Pinpoint the cell where the given text exists, returning its (X, Y) midpoint coordinate. 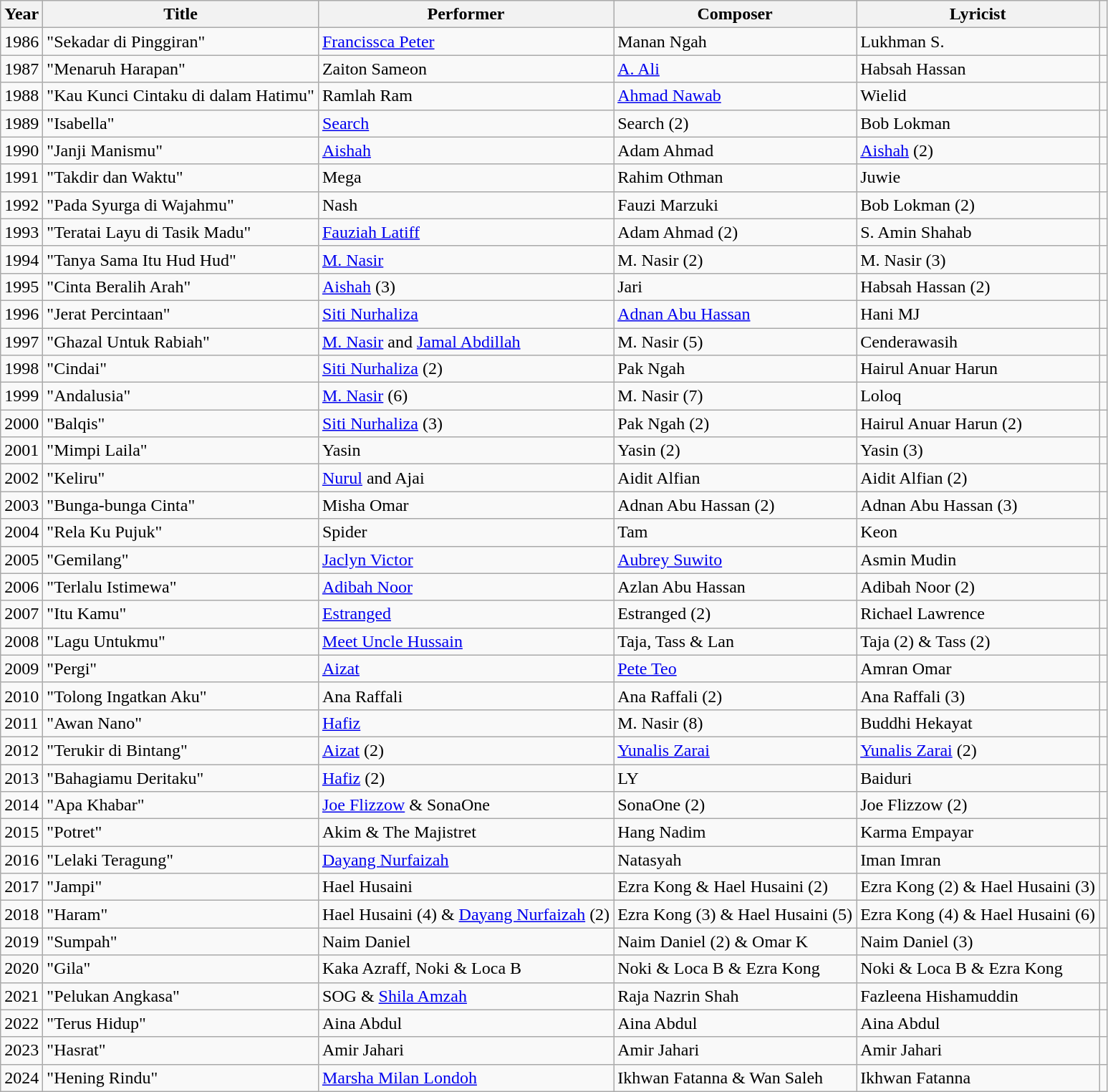
1993 (21, 232)
"Tolong Ingatkan Aku" (180, 696)
1987 (21, 69)
Fauzi Marzuki (735, 205)
Wielid (978, 96)
2016 (21, 860)
2005 (21, 560)
1999 (21, 396)
Manan Ngah (735, 42)
Ramlah Ram (466, 96)
"Gila" (180, 969)
2020 (21, 969)
Ikhwan Fatanna & Wan Saleh (735, 1078)
2022 (21, 1023)
1998 (21, 369)
"Janji Manismu" (180, 150)
Akim & The Majistret (466, 833)
2011 (21, 723)
Misha Omar (466, 505)
M. Nasir and Jamal Abdillah (466, 342)
"Terus Hidup" (180, 1023)
Natasyah (735, 860)
Adnan Abu Hassan (3) (978, 505)
Aidit Alfian (735, 478)
2015 (21, 833)
"Terukir di Bintang" (180, 750)
2004 (21, 532)
Aidit Alfian (2) (978, 478)
2008 (21, 641)
Siti Nurhaliza (466, 314)
"Jerat Percintaan" (180, 314)
Search (466, 123)
Aizat (2) (466, 750)
Naim Daniel (3) (978, 942)
"Pergi" (180, 669)
Naim Daniel (466, 942)
Loloq (978, 396)
M. Nasir (8) (735, 723)
Ana Raffali (3) (978, 696)
1996 (21, 314)
1995 (21, 287)
Baiduri (978, 777)
"Haram" (180, 914)
S. Amin Shahab (978, 232)
"Tanya Sama Itu Hud Hud" (180, 259)
Azlan Abu Hassan (735, 587)
A. Ali (735, 69)
Joe Flizzow (2) (978, 805)
Taja (2) & Tass (2) (978, 641)
Ezra Kong & Hael Husaini (2) (735, 887)
Aizat (466, 669)
1989 (21, 123)
M. Nasir (7) (735, 396)
Buddhi Hekayat (978, 723)
2009 (21, 669)
"Rela Ku Pujuk" (180, 532)
Dayang Nurfaizah (466, 860)
Hael Husaini (466, 887)
Aishah (2) (978, 150)
Yasin (3) (978, 451)
2024 (21, 1078)
M. Nasir (5) (735, 342)
Tam (735, 532)
1991 (21, 178)
Iman Imran (978, 860)
2007 (21, 614)
"Bunga-bunga Cinta" (180, 505)
SOG & Shila Amzah (466, 996)
2006 (21, 587)
"Mimpi Laila" (180, 451)
Richael Lawrence (978, 614)
"Potret" (180, 833)
"Sumpah" (180, 942)
Jaclyn Victor (466, 560)
Spider (466, 532)
SonaOne (2) (735, 805)
Aubrey Suwito (735, 560)
"Cindai" (180, 369)
Adibah Noor (2) (978, 587)
Raja Nazrin Shah (735, 996)
Keon (978, 532)
Ahmad Nawab (735, 96)
Taja, Tass & Lan (735, 641)
"Lelaki Teragung" (180, 860)
"Cinta Beralih Arah" (180, 287)
Ana Raffali (2) (735, 696)
Fauziah Latiff (466, 232)
Hael Husaini (4) & Dayang Nurfaizah (2) (466, 914)
Yasin (466, 451)
Marsha Milan Londoh (466, 1078)
2001 (21, 451)
Title (180, 14)
M. Nasir (6) (466, 396)
Aishah (3) (466, 287)
Ana Raffali (466, 696)
Adam Ahmad (2) (735, 232)
Lyricist (978, 14)
Rahim Othman (735, 178)
Habsah Hassan (978, 69)
"Awan Nano" (180, 723)
Hani MJ (978, 314)
"Lagu Untukmu" (180, 641)
Hafiz (2) (466, 777)
"Balqis" (180, 423)
2019 (21, 942)
Bob Lokman (2) (978, 205)
Composer (735, 14)
M. Nasir (2) (735, 259)
Ikhwan Fatanna (978, 1078)
1990 (21, 150)
2013 (21, 777)
Estranged (466, 614)
"Bahagiamu Deritaku" (180, 777)
Lukhman S. (978, 42)
2018 (21, 914)
Pak Ngah (2) (735, 423)
2003 (21, 505)
"Andalusia" (180, 396)
Meet Uncle Hussain (466, 641)
Jari (735, 287)
Adnan Abu Hassan (2) (735, 505)
Siti Nurhaliza (3) (466, 423)
"Isabella" (180, 123)
"Sekadar di Pinggiran" (180, 42)
Juwie (978, 178)
"Pelukan Angkasa" (180, 996)
Year (21, 14)
2014 (21, 805)
Joe Flizzow & SonaOne (466, 805)
Ezra Kong (4) & Hael Husaini (6) (978, 914)
Pak Ngah (735, 369)
Yunalis Zarai (2) (978, 750)
Bob Lokman (978, 123)
"Hasrat" (180, 1050)
2023 (21, 1050)
Adibah Noor (466, 587)
Nash (466, 205)
"Pada Syurga di Wajahmu" (180, 205)
Francissca Peter (466, 42)
LY (735, 777)
Karma Empayar (978, 833)
1992 (21, 205)
2017 (21, 887)
"Ghazal Untuk Rabiah" (180, 342)
Mega (466, 178)
Hairul Anuar Harun (978, 369)
Ezra Kong (2) & Hael Husaini (3) (978, 887)
Siti Nurhaliza (2) (466, 369)
1986 (21, 42)
Ezra Kong (3) & Hael Husaini (5) (735, 914)
1997 (21, 342)
Kaka Azraff, Noki & Loca B (466, 969)
"Kau Kunci Cintaku di dalam Hatimu" (180, 96)
"Gemilang" (180, 560)
"Itu Kamu" (180, 614)
M. Nasir (466, 259)
Yasin (2) (735, 451)
"Terlalu Istimewa" (180, 587)
2002 (21, 478)
Hairul Anuar Harun (2) (978, 423)
2010 (21, 696)
2012 (21, 750)
"Teratai Layu di Tasik Madu" (180, 232)
"Jampi" (180, 887)
Zaiton Sameon (466, 69)
1994 (21, 259)
Search (2) (735, 123)
"Apa Khabar" (180, 805)
Adnan Abu Hassan (735, 314)
Pete Teo (735, 669)
Amran Omar (978, 669)
Hang Nadim (735, 833)
Aishah (466, 150)
2021 (21, 996)
Estranged (2) (735, 614)
Adam Ahmad (735, 150)
Hafiz (466, 723)
Yunalis Zarai (735, 750)
M. Nasir (3) (978, 259)
"Keliru" (180, 478)
Nurul and Ajai (466, 478)
Cenderawasih (978, 342)
2000 (21, 423)
Habsah Hassan (2) (978, 287)
Asmin Mudin (978, 560)
"Menaruh Harapan" (180, 69)
Fazleena Hishamuddin (978, 996)
Naim Daniel (2) & Omar K (735, 942)
"Hening Rindu" (180, 1078)
"Takdir dan Waktu" (180, 178)
1988 (21, 96)
Performer (466, 14)
